For the text-containing cell, return its midpoint in [x, y] coordinate format. 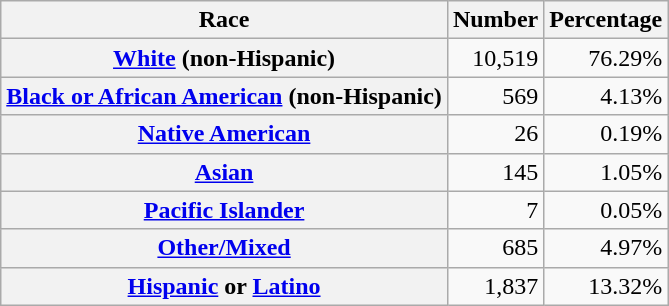
Race [224, 20]
Native American [224, 134]
569 [495, 96]
Asian [224, 172]
13.32% [606, 286]
White (non-Hispanic) [224, 58]
7 [495, 210]
Number [495, 20]
Black or African American (non-Hispanic) [224, 96]
26 [495, 134]
4.13% [606, 96]
4.97% [606, 248]
0.19% [606, 134]
1.05% [606, 172]
685 [495, 248]
1,837 [495, 286]
10,519 [495, 58]
Hispanic or Latino [224, 286]
76.29% [606, 58]
Pacific Islander [224, 210]
0.05% [606, 210]
145 [495, 172]
Other/Mixed [224, 248]
Percentage [606, 20]
